Return the (x, y) coordinate for the center point of the cell that contains the specified text.  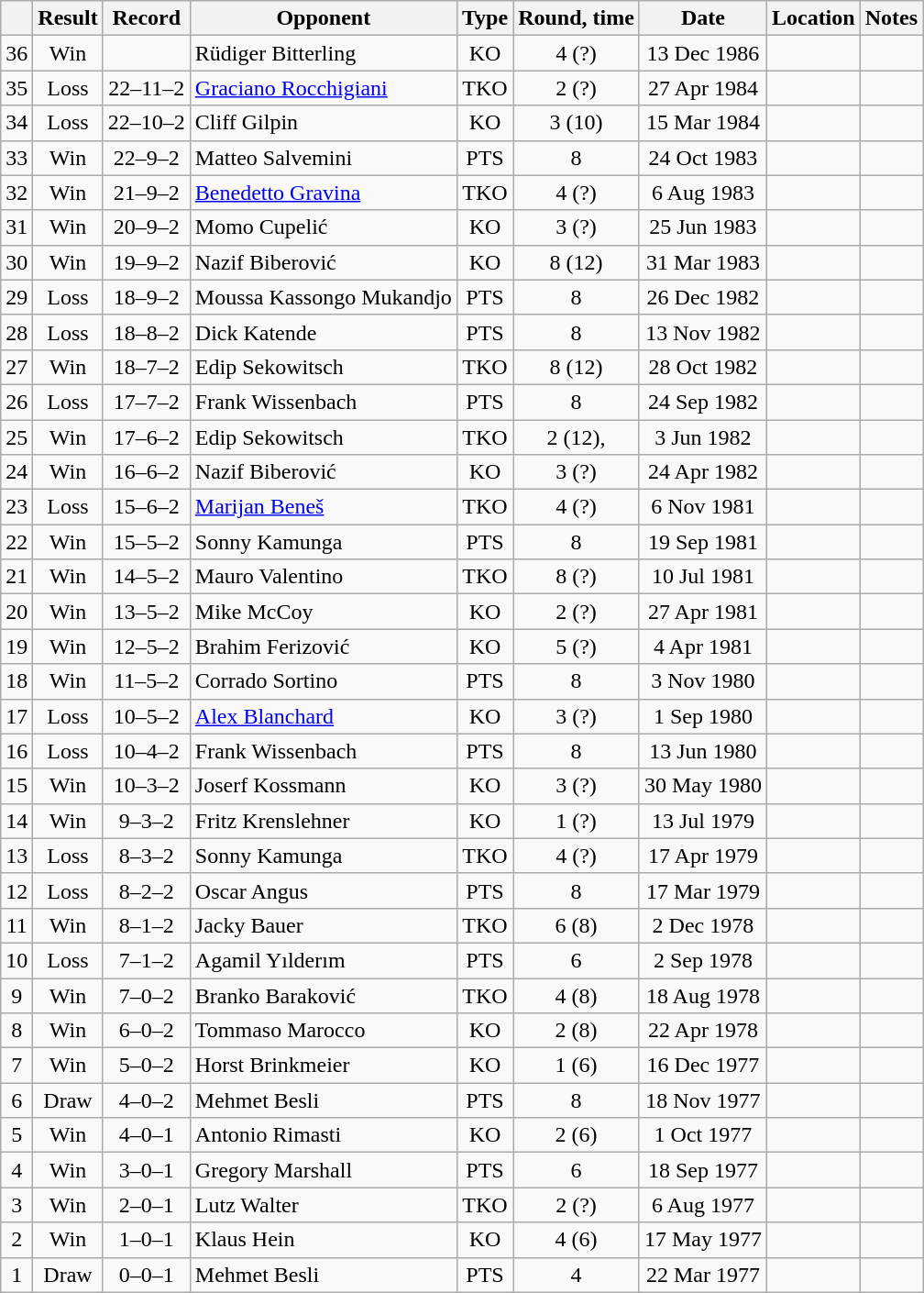
Alex Blanchard (323, 716)
13 Dec 1986 (702, 53)
18 (16, 681)
1 (?) (577, 821)
11 (16, 925)
5 (?) (577, 646)
3–0–1 (147, 1170)
17–7–2 (147, 402)
7–0–2 (147, 995)
Antonio Rimasti (323, 1135)
24 Apr 1982 (702, 472)
22 Apr 1978 (702, 1031)
3 (10) (577, 123)
3 Jun 1982 (702, 437)
15–5–2 (147, 542)
1 (16, 1275)
28 (16, 332)
19–9–2 (147, 262)
23 (16, 507)
8 (?) (577, 577)
Dick Katende (323, 332)
18–8–2 (147, 332)
8–3–2 (147, 856)
18 Nov 1977 (702, 1100)
2 Sep 1978 (702, 960)
Joserf Kossmann (323, 786)
7–1–2 (147, 960)
4 (8) (577, 995)
14 (16, 821)
2 (12), (577, 437)
13 Jul 1979 (702, 821)
31 Mar 1983 (702, 262)
15 Mar 1984 (702, 123)
1 Sep 1980 (702, 716)
10 (16, 960)
15 (16, 786)
5–0–2 (147, 1066)
17 (16, 716)
1–0–1 (147, 1240)
4 (6) (577, 1240)
25 Jun 1983 (702, 227)
6–0–2 (147, 1031)
13–5–2 (147, 612)
18 Aug 1978 (702, 995)
Mike McCoy (323, 612)
Branko Baraković (323, 995)
22–11–2 (147, 88)
33 (16, 158)
Graciano Rocchigiani (323, 88)
2 (8) (577, 1031)
Brahim Ferizović (323, 646)
Agamil Yılderım (323, 960)
Fritz Krenslehner (323, 821)
6 Aug 1977 (702, 1205)
30 May 1980 (702, 786)
20 (16, 612)
Rüdiger Bitterling (323, 53)
10–4–2 (147, 751)
13 Nov 1982 (702, 332)
16 (16, 751)
11–5–2 (147, 681)
1 (6) (577, 1066)
6 Nov 1981 (702, 507)
12–5–2 (147, 646)
4–0–1 (147, 1135)
22 Mar 1977 (702, 1275)
27 (16, 367)
24 (16, 472)
Marijan Beneš (323, 507)
Mauro Valentino (323, 577)
5 (16, 1135)
19 Sep 1981 (702, 542)
30 (16, 262)
28 Oct 1982 (702, 367)
32 (16, 193)
29 (16, 297)
Moussa Kassongo Mukandjo (323, 297)
26 Dec 1982 (702, 297)
22–9–2 (147, 158)
10 Jul 1981 (702, 577)
Horst Brinkmeier (323, 1066)
34 (16, 123)
14–5–2 (147, 577)
6 (8) (577, 925)
13 (16, 856)
Klaus Hein (323, 1240)
Lutz Walter (323, 1205)
17 May 1977 (702, 1240)
22–10–2 (147, 123)
Benedetto Gravina (323, 193)
Tommaso Marocco (323, 1031)
18–9–2 (147, 297)
Location (813, 18)
36 (16, 53)
2 (6) (577, 1135)
22 (16, 542)
12 (16, 890)
21 (16, 577)
15–6–2 (147, 507)
Type (484, 18)
2–0–1 (147, 1205)
Opponent (323, 18)
4–0–2 (147, 1100)
16 Dec 1977 (702, 1066)
21–9–2 (147, 193)
3 (16, 1205)
Result (68, 18)
3 Nov 1980 (702, 681)
9–3–2 (147, 821)
9 (16, 995)
13 Jun 1980 (702, 751)
Record (147, 18)
2 Dec 1978 (702, 925)
Jacky Bauer (323, 925)
24 Sep 1982 (702, 402)
Cliff Gilpin (323, 123)
35 (16, 88)
18 Sep 1977 (702, 1170)
8–2–2 (147, 890)
8–1–2 (147, 925)
Date (702, 18)
10–5–2 (147, 716)
0–0–1 (147, 1275)
Corrado Sortino (323, 681)
24 Oct 1983 (702, 158)
31 (16, 227)
27 Apr 1984 (702, 88)
Oscar Angus (323, 890)
20–9–2 (147, 227)
4 Apr 1981 (702, 646)
Notes (891, 18)
Momo Cupelić (323, 227)
17–6–2 (147, 437)
17 Mar 1979 (702, 890)
2 (16, 1240)
7 (16, 1066)
Matteo Salvemini (323, 158)
26 (16, 402)
1 Oct 1977 (702, 1135)
16–6–2 (147, 472)
27 Apr 1981 (702, 612)
18–7–2 (147, 367)
17 Apr 1979 (702, 856)
19 (16, 646)
6 Aug 1983 (702, 193)
25 (16, 437)
Gregory Marshall (323, 1170)
10–3–2 (147, 786)
Round, time (577, 18)
